From the cell containing the given text, extract its center point as [x, y] coordinate. 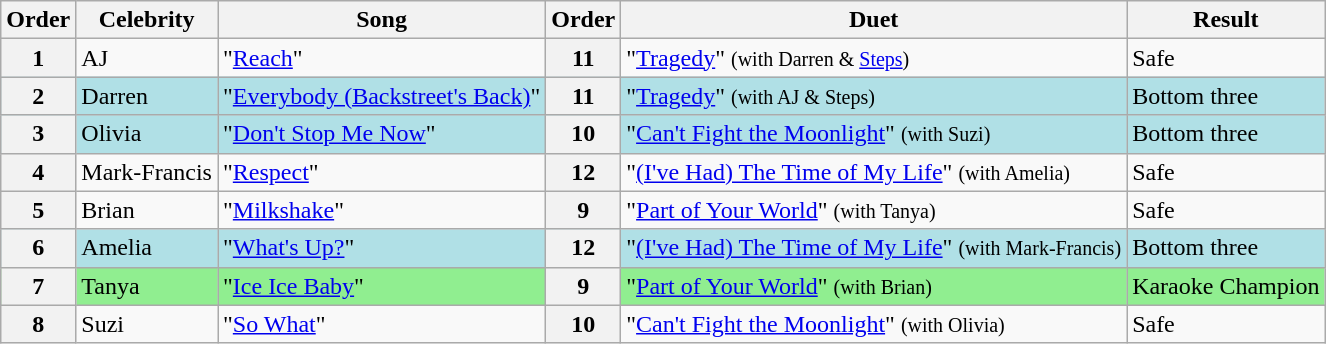
"Respect" [382, 172]
Tanya [147, 286]
"Can't Fight the Moonlight" (with Suzi) [874, 134]
"Tragedy" (with AJ & Steps) [874, 96]
5 [38, 210]
3 [38, 134]
Brian [147, 210]
"Can't Fight the Moonlight" (with Olivia) [874, 324]
Olivia [147, 134]
"Milkshake" [382, 210]
"Everybody (Backstreet's Back)" [382, 96]
"(I've Had) The Time of My Life" (with Amelia) [874, 172]
Darren [147, 96]
"What's Up?" [382, 248]
"(I've Had) The Time of My Life" (with Mark-Francis) [874, 248]
Karaoke Champion [1226, 286]
"So What" [382, 324]
"Ice Ice Baby" [382, 286]
Song [382, 20]
Celebrity [147, 20]
"Part of Your World" (with Brian) [874, 286]
1 [38, 58]
"Don't Stop Me Now" [382, 134]
8 [38, 324]
"Reach" [382, 58]
"Tragedy" (with Darren & Steps) [874, 58]
6 [38, 248]
Result [1226, 20]
2 [38, 96]
Amelia [147, 248]
Mark-Francis [147, 172]
4 [38, 172]
Duet [874, 20]
AJ [147, 58]
7 [38, 286]
"Part of Your World" (with Tanya) [874, 210]
Suzi [147, 324]
